Return (X, Y) of the center of cell containing provided text 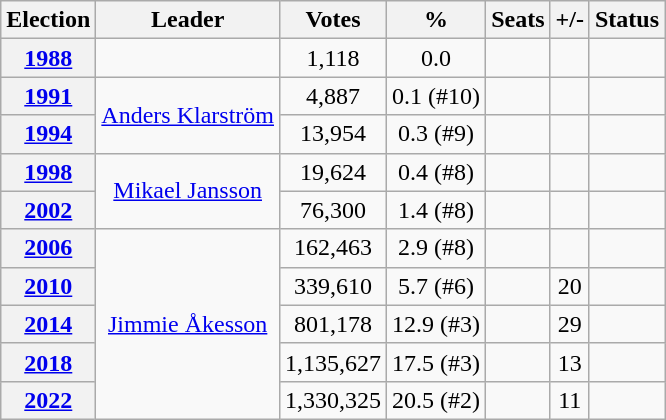
1994 (48, 134)
2014 (48, 324)
1.4 (#8) (436, 210)
0.4 (#8) (436, 172)
0.1 (#10) (436, 96)
11 (570, 400)
339,610 (334, 286)
Election (48, 20)
Status (626, 20)
13 (570, 362)
1998 (48, 172)
29 (570, 324)
20 (570, 286)
2002 (48, 210)
1991 (48, 96)
19,624 (334, 172)
4,887 (334, 96)
Anders Klarström (188, 115)
20.5 (#2) (436, 400)
Jimmie Åkesson (188, 324)
Leader (188, 20)
2006 (48, 248)
2.9 (#8) (436, 248)
5.7 (#6) (436, 286)
Seats (518, 20)
2018 (48, 362)
Votes (334, 20)
1988 (48, 58)
12.9 (#3) (436, 324)
13,954 (334, 134)
0.3 (#9) (436, 134)
2010 (48, 286)
2022 (48, 400)
+/- (570, 20)
17.5 (#3) (436, 362)
1,330,325 (334, 400)
801,178 (334, 324)
0.0 (436, 58)
76,300 (334, 210)
Mikael Jansson (188, 191)
% (436, 20)
162,463 (334, 248)
1,118 (334, 58)
1,135,627 (334, 362)
